Search for the cell housing the specified text and yield its (X, Y) center coordinate. 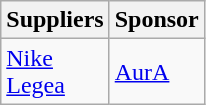
Suppliers (55, 20)
Sponsor (156, 20)
Nike Legea (55, 72)
AurA (156, 72)
